Find where the given text appears and provide that cell's center as [X, Y] coordinate. 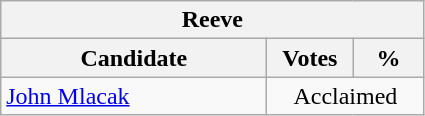
% [388, 58]
Candidate [134, 58]
John Mlacak [134, 96]
Votes [310, 58]
Reeve [212, 20]
Acclaimed [346, 96]
